Capture the cell that displays the provided text and extract its (x, y) central coordinate. 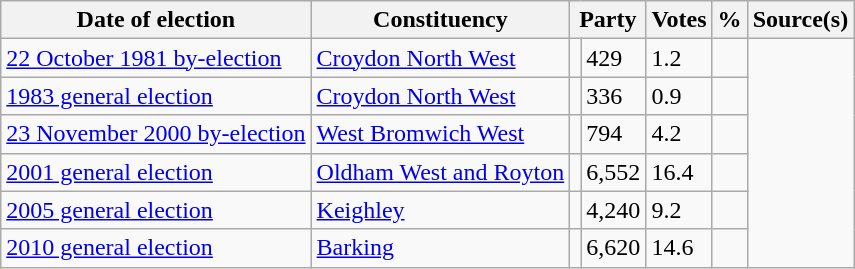
2005 general election (156, 210)
0.9 (679, 96)
6,620 (614, 248)
Date of election (156, 20)
Barking (440, 248)
336 (614, 96)
Source(s) (800, 20)
4.2 (679, 134)
2001 general election (156, 172)
Keighley (440, 210)
% (730, 20)
1983 general election (156, 96)
22 October 1981 by-election (156, 58)
429 (614, 58)
16.4 (679, 172)
Constituency (440, 20)
West Bromwich West (440, 134)
Votes (679, 20)
6,552 (614, 172)
23 November 2000 by-election (156, 134)
2010 general election (156, 248)
14.6 (679, 248)
4,240 (614, 210)
1.2 (679, 58)
Party (608, 20)
Oldham West and Royton (440, 172)
794 (614, 134)
9.2 (679, 210)
